Pinpoint the cell where the given text exists, returning its (x, y) midpoint coordinate. 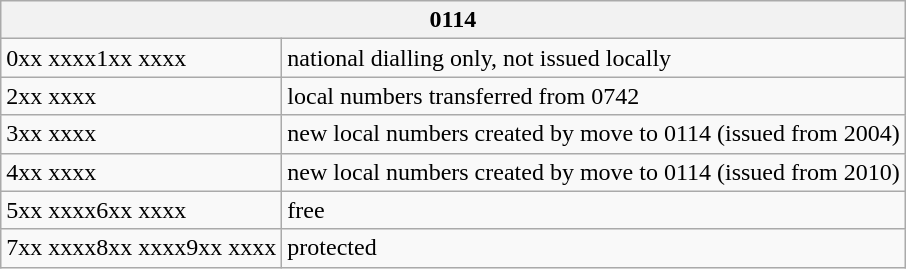
5xx xxxx6xx xxxx (142, 210)
7xx xxxx8xx xxxx9xx xxxx (142, 248)
0xx xxxx1xx xxxx (142, 58)
local numbers transferred from 0742 (594, 96)
free (594, 210)
new local numbers created by move to 0114 (issued from 2010) (594, 172)
protected (594, 248)
0114 (453, 20)
3xx xxxx (142, 134)
new local numbers created by move to 0114 (issued from 2004) (594, 134)
national dialling only, not issued locally (594, 58)
2xx xxxx (142, 96)
4xx xxxx (142, 172)
